Find where the given text appears and provide that cell's center as (x, y) coordinate. 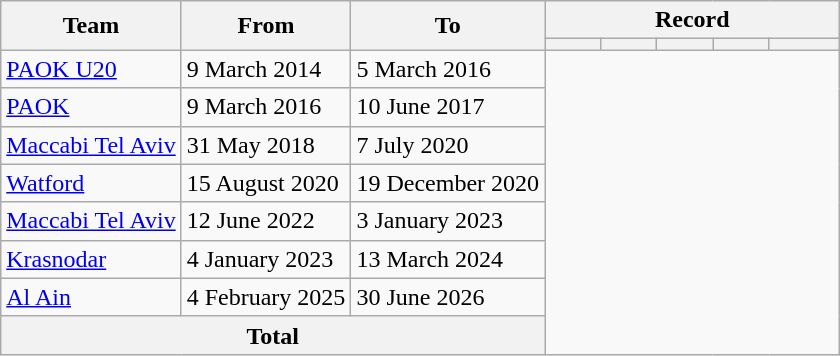
19 December 2020 (448, 183)
4 January 2023 (266, 259)
Team (91, 26)
5 March 2016 (448, 69)
7 July 2020 (448, 145)
13 March 2024 (448, 259)
12 June 2022 (266, 221)
30 June 2026 (448, 297)
Record (692, 20)
9 March 2014 (266, 69)
Total (273, 335)
To (448, 26)
3 January 2023 (448, 221)
Al Ain (91, 297)
PAOK U20 (91, 69)
31 May 2018 (266, 145)
Krasnodar (91, 259)
10 June 2017 (448, 107)
9 March 2016 (266, 107)
PAOK (91, 107)
15 August 2020 (266, 183)
4 February 2025 (266, 297)
From (266, 26)
Watford (91, 183)
